Find where the given text appears and provide that cell's center as (X, Y) coordinate. 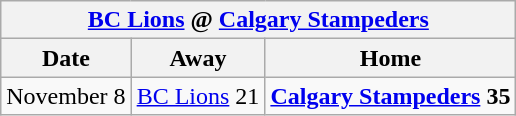
Away (198, 58)
November 8 (66, 96)
BC Lions @ Calgary Stampeders (258, 20)
Calgary Stampeders 35 (390, 96)
Home (390, 58)
BC Lions 21 (198, 96)
Date (66, 58)
